Return [x, y] of the center of cell containing provided text 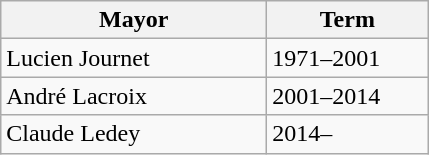
1971–2001 [348, 58]
Lucien Journet [134, 58]
André Lacroix [134, 96]
2014– [348, 134]
2001–2014 [348, 96]
Term [348, 20]
Mayor [134, 20]
Claude Ledey [134, 134]
